Locate the cell with the specified text and output its (X, Y) center coordinate. 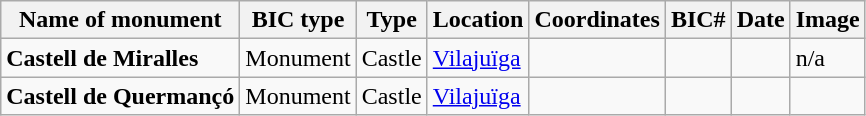
n/a (828, 58)
Image (828, 20)
Castell de Quermançó (120, 96)
BIC type (298, 20)
Castell de Miralles (120, 58)
BIC# (698, 20)
Date (760, 20)
Location (478, 20)
Coordinates (597, 20)
Name of monument (120, 20)
Type (392, 20)
